Return the (X, Y) coordinate for the center point of the cell that contains the specified text.  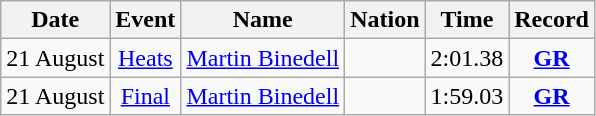
Time (467, 20)
Record (552, 20)
2:01.38 (467, 58)
Name (263, 20)
Nation (385, 20)
Date (56, 20)
Final (146, 96)
Event (146, 20)
Heats (146, 58)
1:59.03 (467, 96)
